Identify which cell holds the provided text, then report its [X, Y] central coordinate. 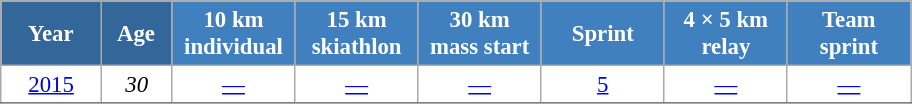
10 km individual [234, 34]
Year [52, 34]
15 km skiathlon [356, 34]
Team sprint [848, 34]
30 [136, 85]
30 km mass start [480, 34]
Age [136, 34]
Sprint [602, 34]
5 [602, 85]
2015 [52, 85]
4 × 5 km relay [726, 34]
